From the cell containing the given text, extract its center point as (X, Y) coordinate. 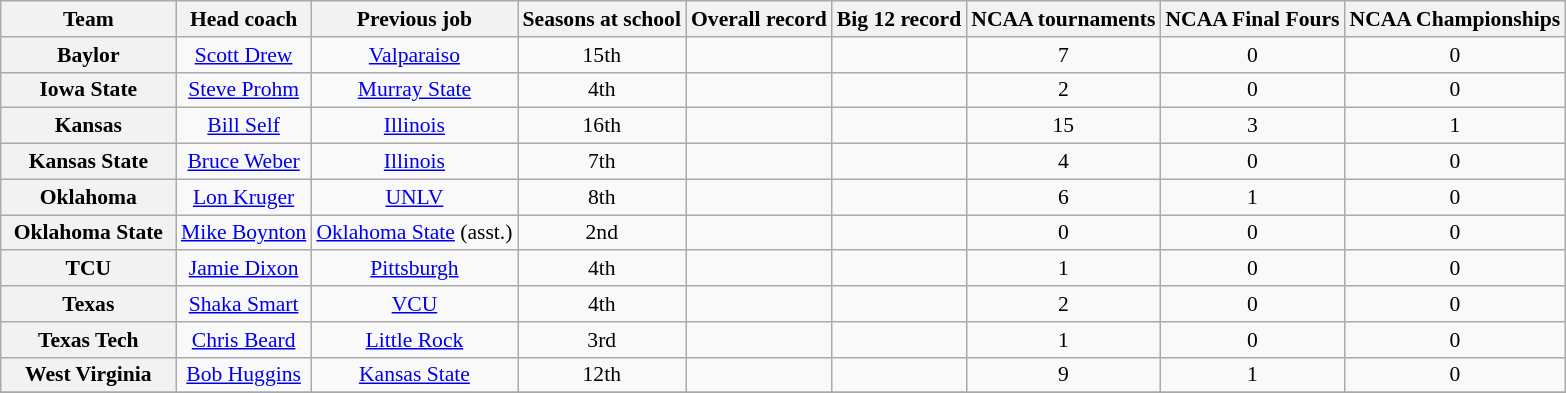
Jamie Dixon (244, 269)
4 (1063, 162)
Overall record (759, 19)
UNLV (414, 197)
15th (602, 55)
15 (1063, 126)
Pittsburgh (414, 269)
Scott Drew (244, 55)
Bill Self (244, 126)
Lon Kruger (244, 197)
VCU (414, 304)
Team (88, 19)
Baylor (88, 55)
Head coach (244, 19)
NCAA Final Fours (1252, 19)
NCAA tournaments (1063, 19)
Bruce Weber (244, 162)
NCAA Championships (1454, 19)
6 (1063, 197)
3 (1252, 126)
Texas (88, 304)
Mike Boynton (244, 233)
Steve Prohm (244, 90)
Bob Huggins (244, 375)
Iowa State (88, 90)
Seasons at school (602, 19)
Oklahoma (88, 197)
Valparaiso (414, 55)
Kansas (88, 126)
Little Rock (414, 340)
TCU (88, 269)
2nd (602, 233)
16th (602, 126)
Big 12 record (899, 19)
Oklahoma State (asst.) (414, 233)
Chris Beard (244, 340)
West Virginia (88, 375)
Murray State (414, 90)
7 (1063, 55)
9 (1063, 375)
Previous job (414, 19)
12th (602, 375)
Shaka Smart (244, 304)
Texas Tech (88, 340)
Oklahoma State (88, 233)
3rd (602, 340)
7th (602, 162)
8th (602, 197)
